Extract the [X, Y] coordinate from the center of the cell holding the provided text.  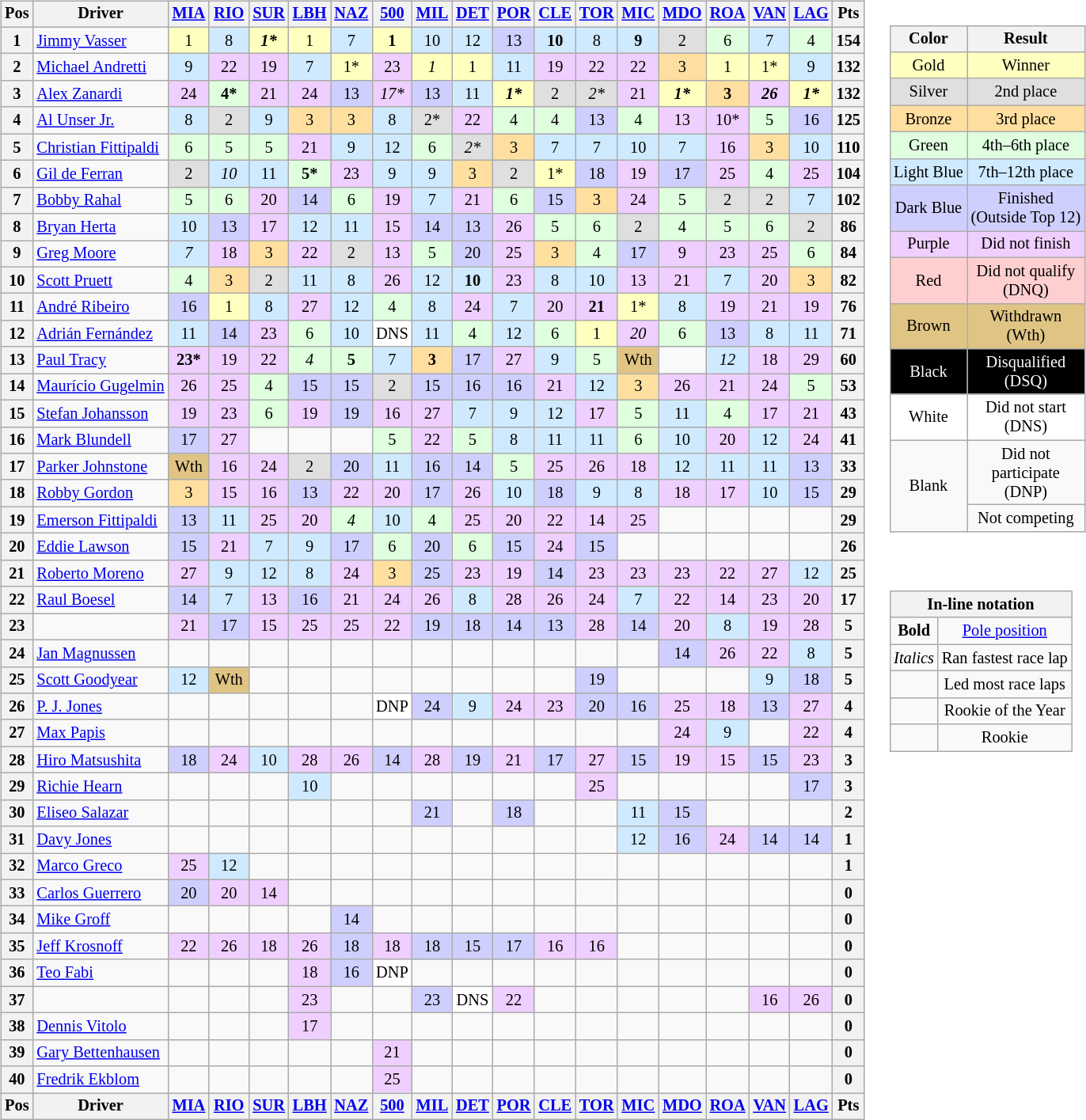
Davy Jones [100, 840]
Withdrawn(Wth) [1026, 326]
Gary Bettenhausen [100, 1053]
Italics [913, 658]
39 [17, 1053]
Gil de Ferran [100, 174]
Finished(Outside Top 12) [1026, 208]
43 [849, 413]
Maurício Gugelmin [100, 387]
Mike Groff [100, 920]
34 [17, 920]
Red [928, 280]
Michael Andretti [100, 67]
Max Papis [100, 733]
4th–6th place [1026, 146]
40 [17, 1080]
5* [310, 174]
Led most race laps [1005, 685]
36 [17, 973]
Did not finish [1026, 245]
Color [928, 39]
71 [849, 334]
Rookie [1005, 738]
Marco Greco [100, 867]
53 [849, 387]
Roberto Moreno [100, 573]
41 [849, 440]
P. J. Jones [100, 707]
86 [849, 227]
Not competing [1026, 518]
Carlos Guerrero [100, 893]
10* [728, 120]
Ran fastest race lap [1005, 658]
Disqualified(DSQ) [1026, 372]
60 [849, 360]
Did not start(DNS) [1026, 417]
Adrián Fernández [100, 334]
Parker Johnstone [100, 467]
In-line notation Bold Pole position Italics Ran fastest race lap Led most race laps Rookie of the Year Rookie [987, 660]
Richie Hearn [100, 787]
102 [849, 200]
17* [392, 94]
Jan Magnussen [100, 653]
4* [229, 94]
Gold [928, 66]
Scott Goodyear [100, 680]
2nd place [1026, 92]
Bronze [928, 119]
82 [849, 280]
154 [849, 40]
Bold [913, 631]
André Ribeiro [100, 307]
Green [928, 146]
Hiro Matsushita [100, 760]
Bryan Herta [100, 227]
Eddie Lawson [100, 547]
104 [849, 174]
Greg Moore [100, 254]
Jeff Krosnoff [100, 947]
Jimmy Vasser [100, 40]
Winner [1026, 66]
Purple [928, 245]
Blank [928, 486]
Raul Boesel [100, 600]
30 [17, 813]
Did notparticipate(DNP) [1026, 473]
Brown [928, 326]
Stefan Johansson [100, 413]
38 [17, 1027]
Robby Gordon [100, 493]
Fredrik Ekblom [100, 1080]
Silver [928, 92]
Paul Tracy [100, 360]
Eliseo Salazar [100, 813]
110 [849, 147]
Light Blue [928, 172]
Pole position [1005, 631]
Black [928, 372]
Rookie of the Year [1005, 711]
Scott Pruett [100, 280]
Dennis Vitolo [100, 1027]
Dark Blue [928, 208]
23* [189, 360]
7th–12th place [1026, 172]
3rd place [1026, 119]
31 [17, 840]
White [928, 417]
37 [17, 1000]
In-line notation [980, 605]
Bobby Rahal [100, 200]
Al Unser Jr. [100, 120]
Did not qualify(DNQ) [1026, 280]
32 [17, 867]
Teo Fabi [100, 973]
Alex Zanardi [100, 94]
35 [17, 947]
Mark Blundell [100, 440]
76 [849, 307]
125 [849, 120]
Emerson Fittipaldi [100, 520]
Christian Fittipaldi [100, 147]
Result [1026, 39]
84 [849, 254]
